For the text-containing cell, return its midpoint in [X, Y] coordinate format. 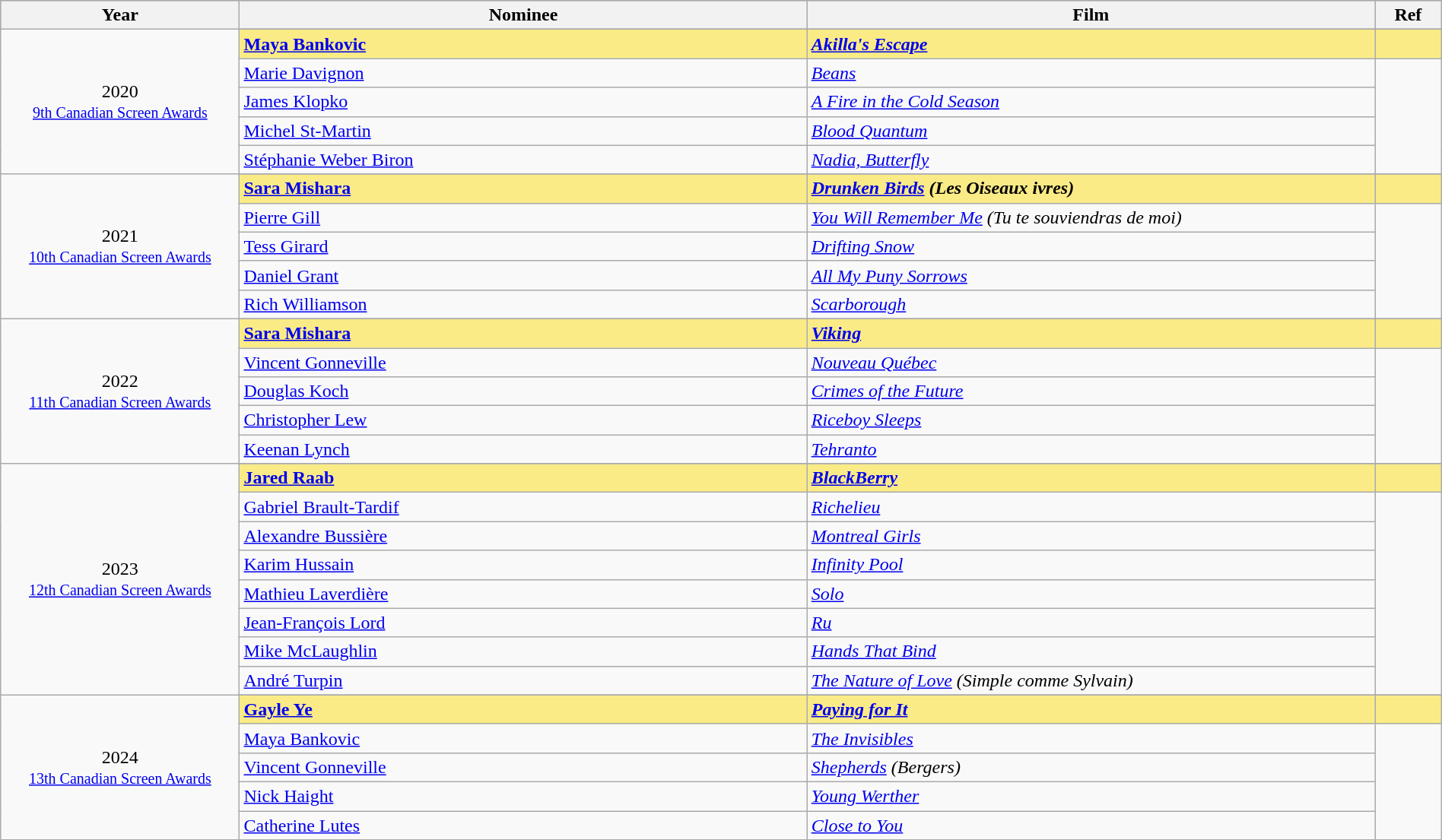
Shepherds (Bergers) [1091, 767]
André Turpin [523, 680]
Ref [1409, 15]
Akilla's Escape [1091, 44]
Rich Williamson [523, 304]
The Nature of Love (Simple comme Sylvain) [1091, 680]
Michel St-Martin [523, 131]
Stéphanie Weber Biron [523, 160]
Blood Quantum [1091, 131]
Gayle Ye [523, 709]
Paying for It [1091, 709]
Beans [1091, 73]
Nouveau Québec [1091, 363]
Infinity Pool [1091, 565]
Marie Davignon [523, 73]
James Klopko [523, 102]
Alexandre Bussière [523, 536]
The Invisibles [1091, 738]
Viking [1091, 333]
2021 10th Canadian Screen Awards [120, 246]
You Will Remember Me (Tu te souviendras de moi) [1091, 217]
Jean-François Lord [523, 623]
Tess Girard [523, 246]
Christopher Lew [523, 420]
Hands That Bind [1091, 651]
Catherine Lutes [523, 825]
Tehranto [1091, 449]
A Fire in the Cold Season [1091, 102]
Jared Raab [523, 478]
Nominee [523, 15]
BlackBerry [1091, 478]
Solo [1091, 594]
Daniel Grant [523, 275]
Keenan Lynch [523, 449]
2020 9th Canadian Screen Awards [120, 102]
Drifting Snow [1091, 246]
Close to You [1091, 825]
Scarborough [1091, 304]
Pierre Gill [523, 217]
Richelieu [1091, 507]
Young Werther [1091, 796]
2024 13th Canadian Screen Awards [120, 767]
Karim Hussain [523, 565]
Nick Haight [523, 796]
Montreal Girls [1091, 536]
Ru [1091, 623]
Mike McLaughlin [523, 651]
2023 12th Canadian Screen Awards [120, 579]
Year [120, 15]
2022 11th Canadian Screen Awards [120, 391]
Drunken Birds (Les Oiseaux ivres) [1091, 189]
Mathieu Laverdière [523, 594]
Gabriel Brault-Tardif [523, 507]
Film [1091, 15]
Riceboy Sleeps [1091, 420]
All My Puny Sorrows [1091, 275]
Douglas Koch [523, 391]
Nadia, Butterfly [1091, 160]
Crimes of the Future [1091, 391]
